Capture the cell that displays the provided text and extract its (X, Y) central coordinate. 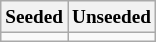
Seeded (34, 17)
Unseeded (112, 17)
